Return the [X, Y] coordinate for the center point of the cell that contains the specified text.  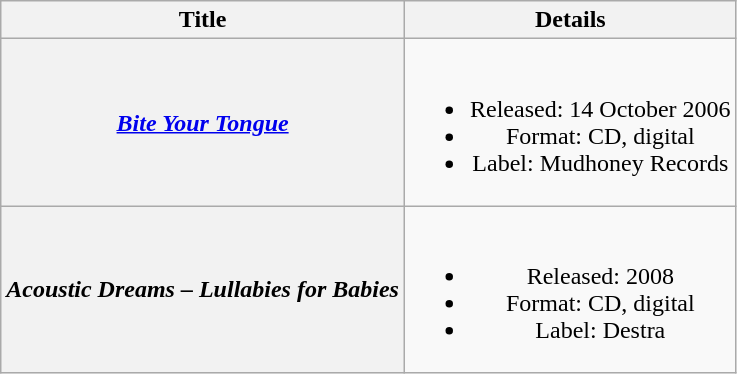
Details [570, 20]
Acoustic Dreams – Lullabies for Babies [203, 290]
Title [203, 20]
Released: 2008Format: CD, digitalLabel: Destra [570, 290]
Bite Your Tongue [203, 122]
Released: 14 October 2006Format: CD, digitalLabel: Mudhoney Records [570, 122]
